Identify which cell holds the provided text, then report its [x, y] central coordinate. 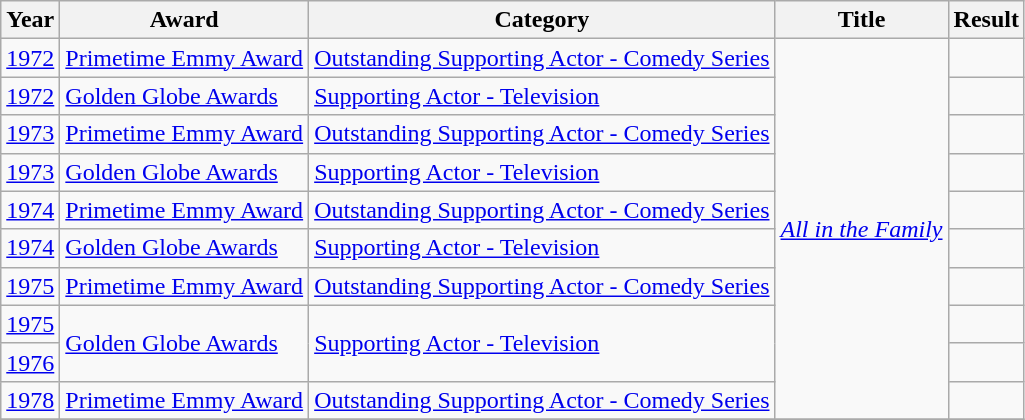
Category [542, 20]
All in the Family [862, 230]
Result [986, 20]
Award [184, 20]
1978 [30, 400]
Year [30, 20]
Title [862, 20]
1976 [30, 362]
